Search for the cell housing the specified text and yield its (x, y) center coordinate. 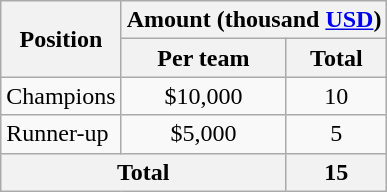
Amount (thousand USD) (254, 20)
Position (61, 39)
5 (336, 134)
Champions (61, 96)
$10,000 (204, 96)
$5,000 (204, 134)
Runner-up (61, 134)
10 (336, 96)
Per team (204, 58)
15 (336, 172)
